Pinpoint the cell where the given text exists, returning its [X, Y] midpoint coordinate. 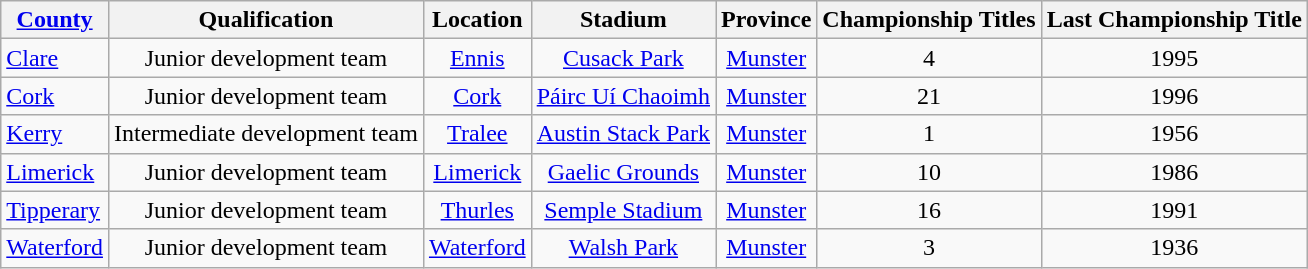
16 [929, 210]
Intermediate development team [266, 134]
Kerry [55, 134]
Gaelic Grounds [623, 172]
3 [929, 248]
1956 [1174, 134]
1996 [1174, 96]
1986 [1174, 172]
1995 [1174, 58]
Páirc Uí Chaoimh [623, 96]
21 [929, 96]
County [55, 20]
Thurles [477, 210]
10 [929, 172]
Location [477, 20]
Austin Stack Park [623, 134]
Cusack Park [623, 58]
Championship Titles [929, 20]
Tralee [477, 134]
Stadium [623, 20]
Walsh Park [623, 248]
1 [929, 134]
Clare [55, 58]
Ennis [477, 58]
1991 [1174, 210]
Last Championship Title [1174, 20]
Tipperary [55, 210]
Qualification [266, 20]
1936 [1174, 248]
4 [929, 58]
Semple Stadium [623, 210]
Province [766, 20]
